Provide the [X, Y] coordinate of the cell's center where the given text is located.  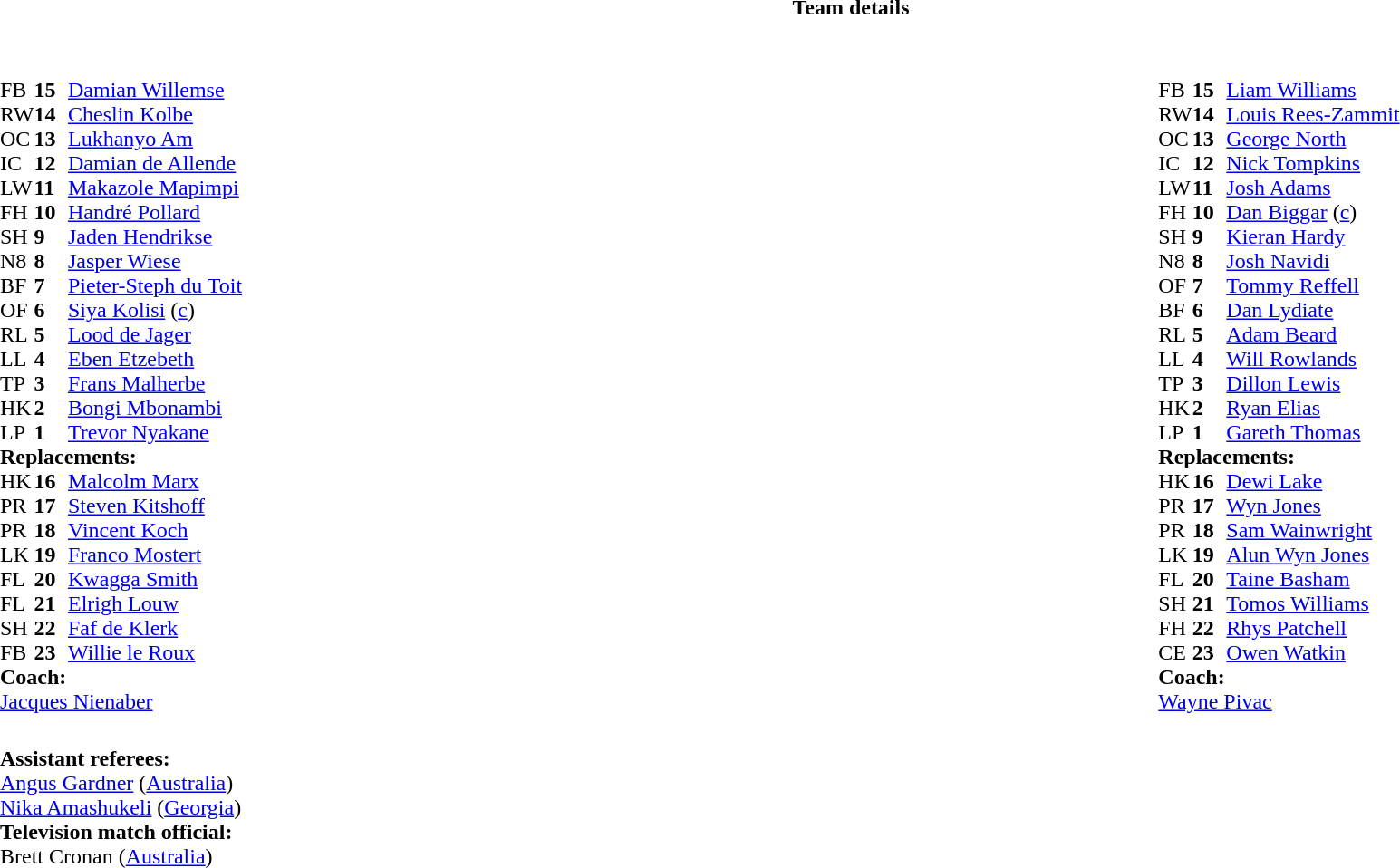
Nick Tompkins [1312, 163]
Jasper Wiese [155, 261]
Sam Wainwright [1312, 531]
Eben Etzebeth [155, 359]
Lood de Jager [155, 335]
Gareth Thomas [1312, 433]
Adam Beard [1312, 335]
Pieter-Steph du Toit [155, 286]
Louis Rees-Zammit [1312, 114]
Dan Biggar (c) [1312, 212]
Rhys Patchell [1312, 629]
Franco Mostert [155, 555]
Jacques Nienaber [121, 701]
Taine Basham [1312, 580]
Cheslin Kolbe [155, 114]
Ryan Elias [1312, 408]
Trevor Nyakane [155, 433]
Will Rowlands [1312, 359]
Wyn Jones [1312, 506]
Vincent Koch [155, 531]
Siya Kolisi (c) [155, 310]
Dewi Lake [1312, 482]
Jaden Hendrikse [155, 237]
Faf de Klerk [155, 629]
Elrigh Louw [155, 603]
Handré Pollard [155, 212]
Dillon Lewis [1312, 384]
Damian de Allende [155, 163]
Malcolm Marx [155, 482]
Wayne Pivac [1279, 701]
Bongi Mbonambi [155, 408]
Josh Adams [1312, 188]
Josh Navidi [1312, 261]
Makazole Mapimpi [155, 188]
Kwagga Smith [155, 580]
Lukhanyo Am [155, 140]
Liam Williams [1312, 91]
George North [1312, 140]
Dan Lydiate [1312, 310]
Steven Kitshoff [155, 506]
Tomos Williams [1312, 603]
Owen Watkin [1312, 652]
Tommy Reffell [1312, 286]
Damian Willemse [155, 91]
CE [1175, 652]
Frans Malherbe [155, 384]
Alun Wyn Jones [1312, 555]
Willie le Roux [155, 652]
Kieran Hardy [1312, 237]
